Provide the (x, y) coordinate of the cell's center where the given text is located.  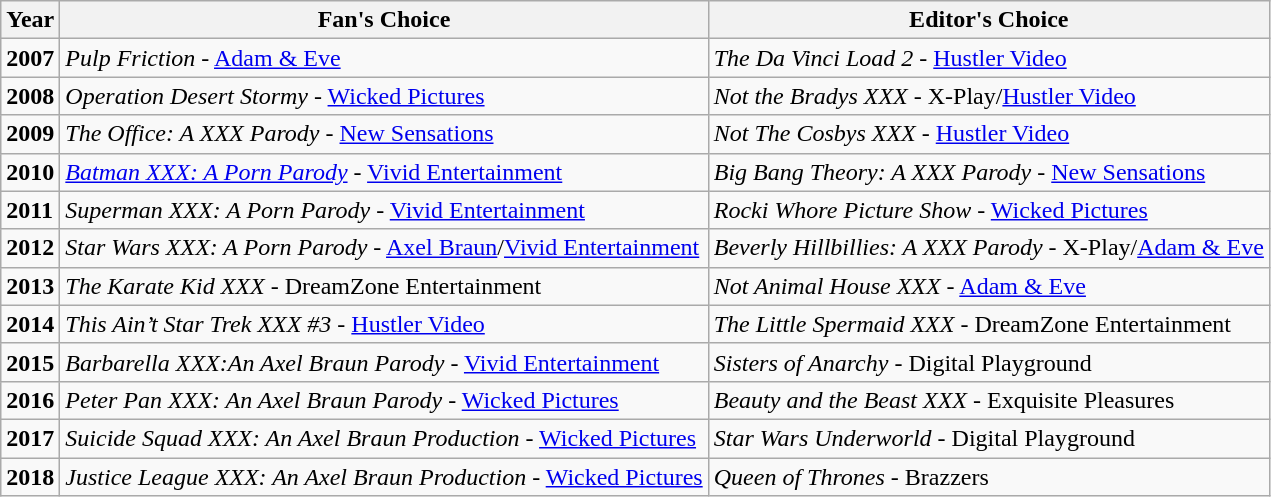
Beauty and the Beast XXX - Exquisite Pleasures (988, 400)
Not Animal House XXX - Adam & Eve (988, 286)
2016 (30, 400)
Barbarella XXX:An Axel Braun Parody - Vivid Entertainment (384, 362)
Queen of Thrones - Brazzers (988, 477)
The Little Spermaid XXX - DreamZone Entertainment (988, 324)
2011 (30, 210)
Justice League XXX: An Axel Braun Production - Wicked Pictures (384, 477)
Star Wars XXX: A Porn Parody - Axel Braun/Vivid Entertainment (384, 248)
Year (30, 20)
This Ain’t Star Trek XXX #3 - Hustler Video (384, 324)
Not The Cosbys XXX - Hustler Video (988, 134)
The Karate Kid XXX - DreamZone Entertainment (384, 286)
2007 (30, 58)
Superman XXX: A Porn Parody - Vivid Entertainment (384, 210)
Sisters of Anarchy - Digital Playground (988, 362)
The Office: A XXX Parody - New Sensations (384, 134)
Editor's Choice (988, 20)
Rocki Whore Picture Show - Wicked Pictures (988, 210)
2015 (30, 362)
Big Bang Theory: A XXX Parody - New Sensations (988, 172)
2014 (30, 324)
Fan's Choice (384, 20)
Star Wars Underworld - Digital Playground (988, 438)
Suicide Squad XXX: An Axel Braun Production - Wicked Pictures (384, 438)
The Da Vinci Load 2 - Hustler Video (988, 58)
Operation Desert Stormy - Wicked Pictures (384, 96)
Batman XXX: A Porn Parody - Vivid Entertainment (384, 172)
2010 (30, 172)
2013 (30, 286)
2017 (30, 438)
2009 (30, 134)
2008 (30, 96)
Pulp Friction - Adam & Eve (384, 58)
2012 (30, 248)
2018 (30, 477)
Beverly Hillbillies: A XXX Parody - X-Play/Adam & Eve (988, 248)
Not the Bradys XXX - X-Play/Hustler Video (988, 96)
Peter Pan XXX: An Axel Braun Parody - Wicked Pictures (384, 400)
